Scan for the cell matching the given text and deliver its (X, Y) coordinate at center. 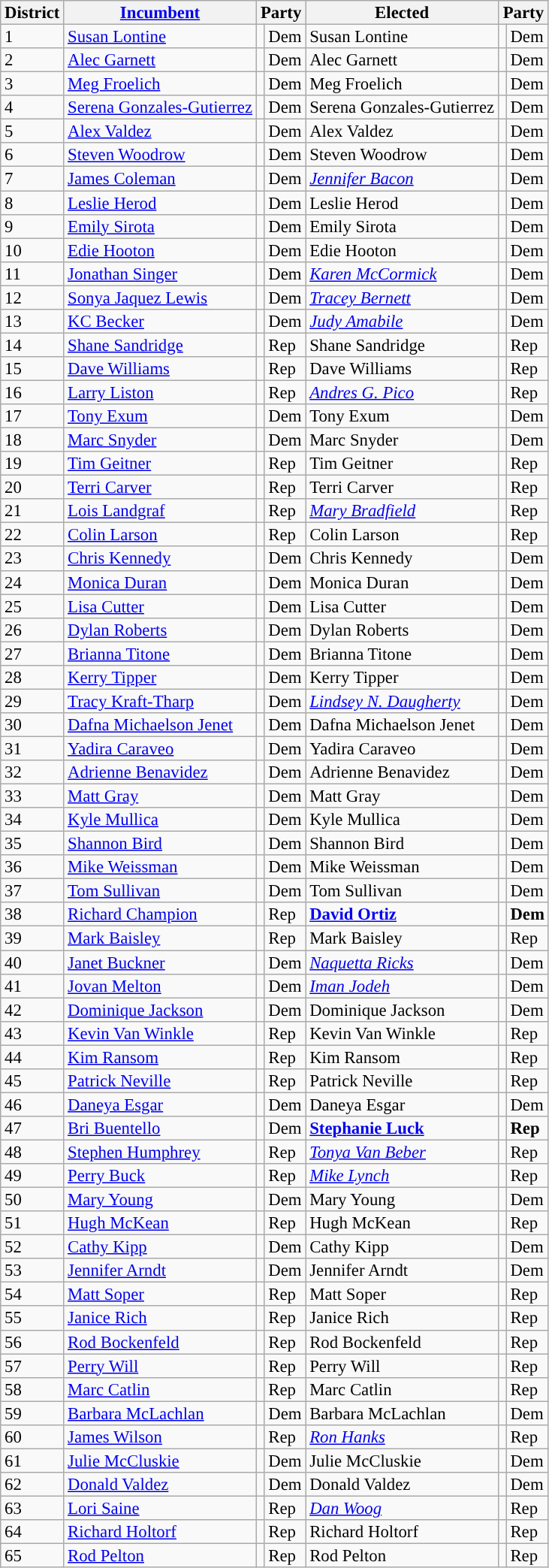
Tonya Van Beber (403, 1152)
9 (32, 226)
30 (32, 725)
27 (32, 654)
15 (32, 369)
44 (32, 1057)
20 (32, 488)
22 (32, 535)
11 (32, 273)
Bri Buentello (161, 1128)
14 (32, 345)
65 (32, 1556)
51 (32, 1223)
63 (32, 1508)
Incumbent (161, 13)
Lindsey N. Daugherty (403, 701)
Jovan Melton (161, 986)
24 (32, 582)
KC Becker (161, 322)
Sonya Jaquez Lewis (161, 298)
21 (32, 511)
31 (32, 748)
26 (32, 630)
Jonathan Singer (161, 273)
David Ortiz (403, 915)
43 (32, 1033)
53 (32, 1270)
Larry Liston (161, 392)
Ron Hanks (403, 1437)
7 (32, 179)
Jennifer Bacon (403, 179)
50 (32, 1200)
Judy Amabile (403, 322)
18 (32, 440)
2 (32, 60)
32 (32, 772)
40 (32, 962)
56 (32, 1342)
Lois Landgraf (161, 511)
23 (32, 559)
4 (32, 107)
34 (32, 820)
Andres G. Pico (403, 392)
17 (32, 416)
13 (32, 322)
29 (32, 701)
64 (32, 1532)
59 (32, 1413)
62 (32, 1485)
54 (32, 1295)
3 (32, 84)
Naquetta Ricks (403, 962)
35 (32, 844)
39 (32, 938)
Stephen Humphrey (161, 1152)
James Wilson (161, 1437)
James Coleman (161, 179)
60 (32, 1437)
6 (32, 155)
25 (32, 606)
Iman Jodeh (403, 986)
45 (32, 1081)
58 (32, 1389)
28 (32, 678)
61 (32, 1461)
55 (32, 1319)
10 (32, 250)
37 (32, 891)
42 (32, 1010)
Mike Lynch (403, 1176)
48 (32, 1152)
Tracy Kraft-Tharp (161, 701)
Tracey Bernett (403, 298)
12 (32, 298)
Dan Woog (403, 1508)
5 (32, 131)
Mary Bradfield (403, 511)
33 (32, 796)
19 (32, 464)
41 (32, 986)
49 (32, 1176)
Karen McCormick (403, 273)
Lori Saine (161, 1508)
Elected (403, 13)
52 (32, 1247)
16 (32, 392)
District (32, 13)
46 (32, 1104)
38 (32, 915)
Richard Champion (161, 915)
8 (32, 203)
57 (32, 1366)
Janet Buckner (161, 962)
Stephanie Luck (403, 1128)
1 (32, 37)
47 (32, 1128)
Perry Buck (161, 1176)
36 (32, 867)
